Find where the given text appears and provide that cell's center as [X, Y] coordinate. 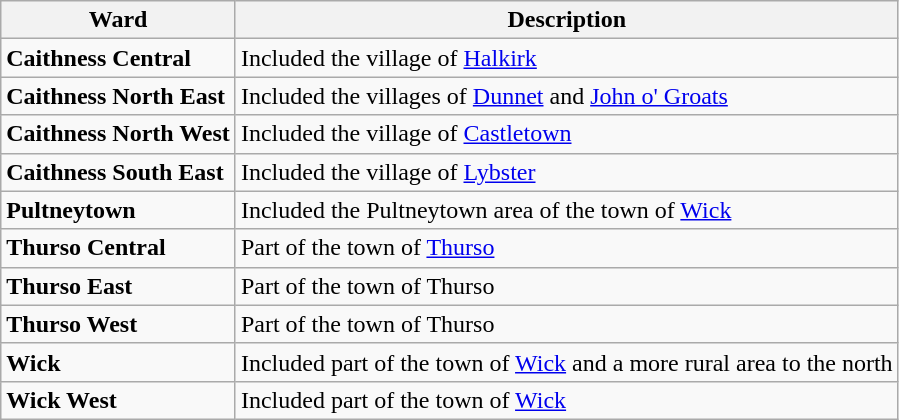
Included the villages of Dunnet and John o' Groats [566, 96]
Caithness North West [118, 134]
Caithness North East [118, 96]
Pultneytown [118, 210]
Thurso East [118, 286]
Ward [118, 20]
Included the village of Halkirk [566, 58]
Wick West [118, 400]
Wick [118, 362]
Description [566, 20]
Caithness Central [118, 58]
Included the Pultneytown area of the town of Wick [566, 210]
Included the village of Castletown [566, 134]
Included part of the town of Wick [566, 400]
Thurso West [118, 324]
Included part of the town of Wick and a more rural area to the north [566, 362]
Caithness South East [118, 172]
Included the village of Lybster [566, 172]
Thurso Central [118, 248]
